Extract the (x, y) coordinate from the center of the cell holding the provided text.  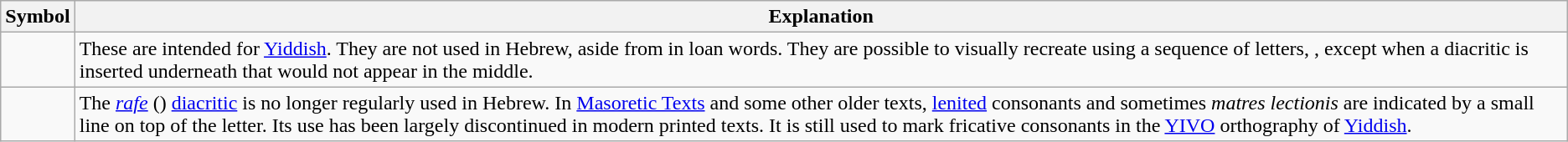
Symbol (38, 17)
Explanation (821, 17)
